Return (x, y) of the center of cell containing provided text 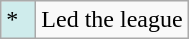
* (18, 20)
Led the league (112, 20)
